Locate the cell with the specified text and output its (X, Y) center coordinate. 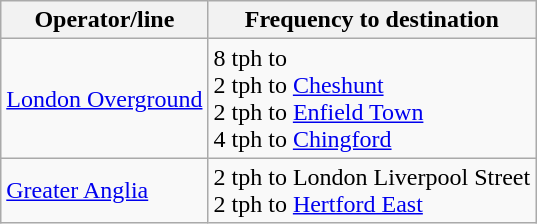
Frequency to destination (372, 20)
London Overground (104, 98)
2 tph to London Liverpool Street 2 tph to Hertford East (372, 190)
Greater Anglia (104, 190)
Operator/line (104, 20)
8 tph to 2 tph to Cheshunt 2 tph to Enfield Town 4 tph to Chingford (372, 98)
